Return (x, y) of the center of cell containing provided text 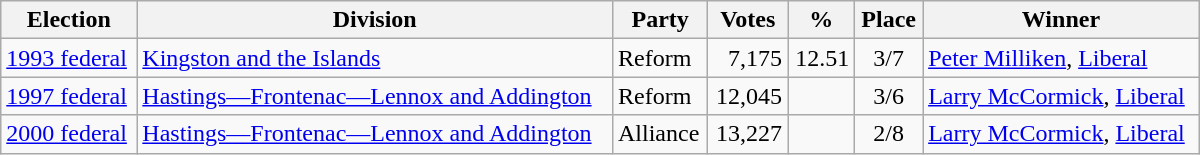
7,175 (748, 58)
% (822, 20)
Place (889, 20)
1997 federal (69, 96)
12,045 (748, 96)
Party (660, 20)
2/8 (889, 134)
3/7 (889, 58)
Votes (748, 20)
1993 federal (69, 58)
Division (375, 20)
3/6 (889, 96)
Winner (1062, 20)
Peter Milliken, Liberal (1062, 58)
Kingston and the Islands (375, 58)
2000 federal (69, 134)
13,227 (748, 134)
12.51 (822, 58)
Alliance (660, 134)
Election (69, 20)
